Return (X, Y) of the center of cell containing provided text 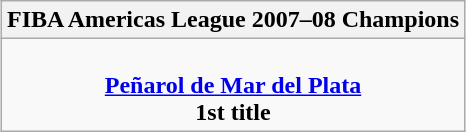
Peñarol de Mar del Plata 1st title (232, 85)
FIBA Americas League 2007–08 Champions (232, 20)
